Output the [X, Y] coordinate of the center of the cell containing the given text.  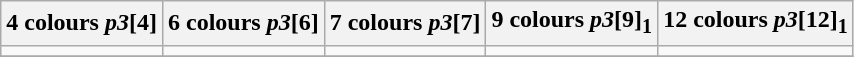
7 colours p3[7] [405, 23]
6 colours p3[6] [243, 23]
4 colours p3[4] [82, 23]
9 colours p3[9]1 [572, 23]
12 colours p3[12]1 [756, 23]
